Return the [X, Y] coordinate for the center point of the cell that contains the specified text.  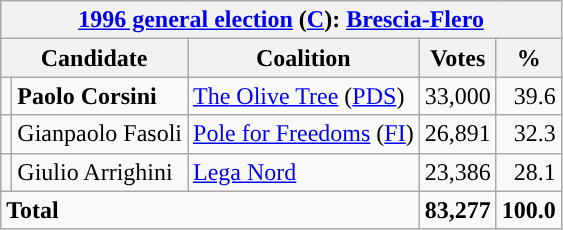
100.0 [528, 210]
Votes [458, 58]
Coalition [304, 58]
% [528, 58]
28.1 [528, 172]
26,891 [458, 134]
1996 general election (C): Brescia-Flero [282, 20]
The Olive Tree (PDS) [304, 96]
83,277 [458, 210]
33,000 [458, 96]
Total [210, 210]
Gianpaolo Fasoli [100, 134]
23,386 [458, 172]
Candidate [94, 58]
Giulio Arrighini [100, 172]
Pole for Freedoms (FI) [304, 134]
32.3 [528, 134]
39.6 [528, 96]
Lega Nord [304, 172]
Paolo Corsini [100, 96]
